Locate the cell with the specified text and output its (x, y) center coordinate. 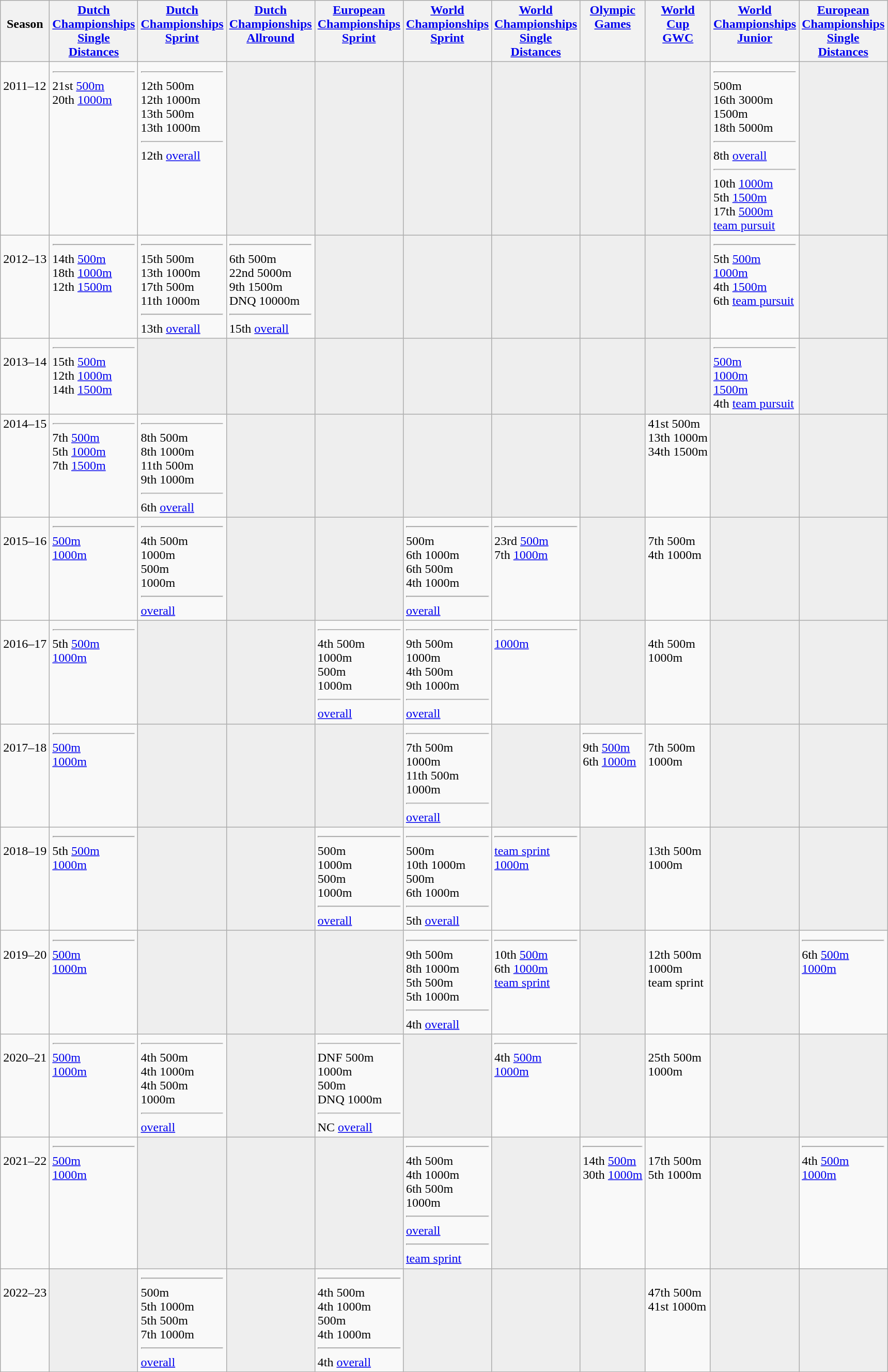
9th 500m 1000m 4th 500m 9th 1000m overall (447, 672)
team sprint 1000m (536, 879)
14th 500m 18th 1000m 12th 1500m (94, 287)
21st 500m 20th 1000m (94, 149)
2020–21 (25, 1085)
2014–15 (25, 465)
2022–23 (25, 1320)
41st 500m 13th 1000m 34th 1500m (678, 465)
World Cup GWC (678, 31)
47th 500m 41st 1000m (678, 1320)
500m 16th 3000m 1500m 18th 5000m 8th overall 10th 1000m 5th 1500m 17th 5000m team pursuit (754, 149)
12th 500m 1000m team sprint (678, 982)
7th 500m 1000m 11th 500m 1000m overall (447, 775)
World Championships Sprint (447, 31)
12th 500m 12th 1000m 13th 500m 13th 1000m 12th overall (182, 149)
4th 500m 4th 1000m 500m 4th 1000m 4th overall (359, 1320)
DNF 500m 1000m 500m DNQ 1000m NC overall (359, 1085)
World Championships Single Distances (536, 31)
Dutch Championships Single Distances (94, 31)
2019–20 (25, 982)
500m 6th 1000m 6th 500m 4th 1000m overall (447, 569)
25th 500m 1000m (678, 1085)
5th 500m 1000m 4th 1500m 6th team pursuit (754, 287)
European Championships Sprint (359, 31)
500m 1000m 1500m 4th team pursuit (754, 376)
500m 10th 1000m 500m 6th 1000m 5th overall (447, 879)
10th 500m 6th 1000m team sprint (536, 982)
Dutch Championships Sprint (182, 31)
9th 500m 6th 1000m (613, 775)
500m 1000m 500m 1000m overall (359, 879)
6th 500m 1000m (843, 982)
4th 500m 4th 1000m 6th 500m 1000m overall team sprint (447, 1203)
15th 500m 12th 1000m 14th 1500m (94, 376)
15th 500m 13th 1000m 17th 500m 11th 1000m 13th overall (182, 287)
2016–17 (25, 672)
7th 500m 4th 1000m (678, 569)
European Championships Single Distances (843, 31)
6th 500m 22nd 5000m 9th 1500m DNQ 10000m 15th overall (271, 287)
23rd 500m 7th 1000m (536, 569)
9th 500m 8th 1000m 5th 500m 5th 1000m 4th overall (447, 982)
Season (25, 31)
Dutch Championships Allround (271, 31)
7th 500m 5th 1000m 7th 1500m (94, 465)
World Championships Junior (754, 31)
2018–19 (25, 879)
2013–14 (25, 376)
13th 500m 1000m (678, 879)
14th 500m 30th 1000m (613, 1203)
2015–16 (25, 569)
7th 500m 1000m (678, 775)
500m 5th 1000m 5th 500m 7th 1000m overall (182, 1320)
2021–22 (25, 1203)
4th 500m 4th 1000m 4th 500m 1000m overall (182, 1085)
2012–13 (25, 287)
Olympic Games (613, 31)
2011–12 (25, 149)
8th 500m 8th 1000m 11th 500m 9th 1000m 6th overall (182, 465)
1000m (536, 672)
17th 500m 5th 1000m (678, 1203)
2017–18 (25, 775)
